Return the [x, y] coordinate for the center point of the cell that contains the specified text.  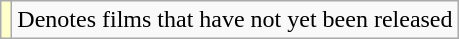
Denotes films that have not yet been released [235, 20]
